Search for the cell housing the specified text and yield its [X, Y] center coordinate. 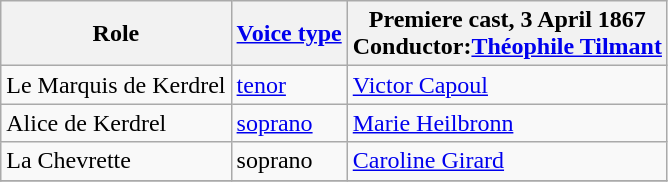
Alice de Kerdrel [116, 123]
Le Marquis de Kerdrel [116, 85]
Marie Heilbronn [507, 123]
tenor [289, 85]
Premiere cast, 3 April 1867Conductor:Théophile Tilmant [507, 34]
Voice type [289, 34]
La Chevrette [116, 161]
Role [116, 34]
Caroline Girard [507, 161]
Victor Capoul [507, 85]
